Find where the given text appears and provide that cell's center as (x, y) coordinate. 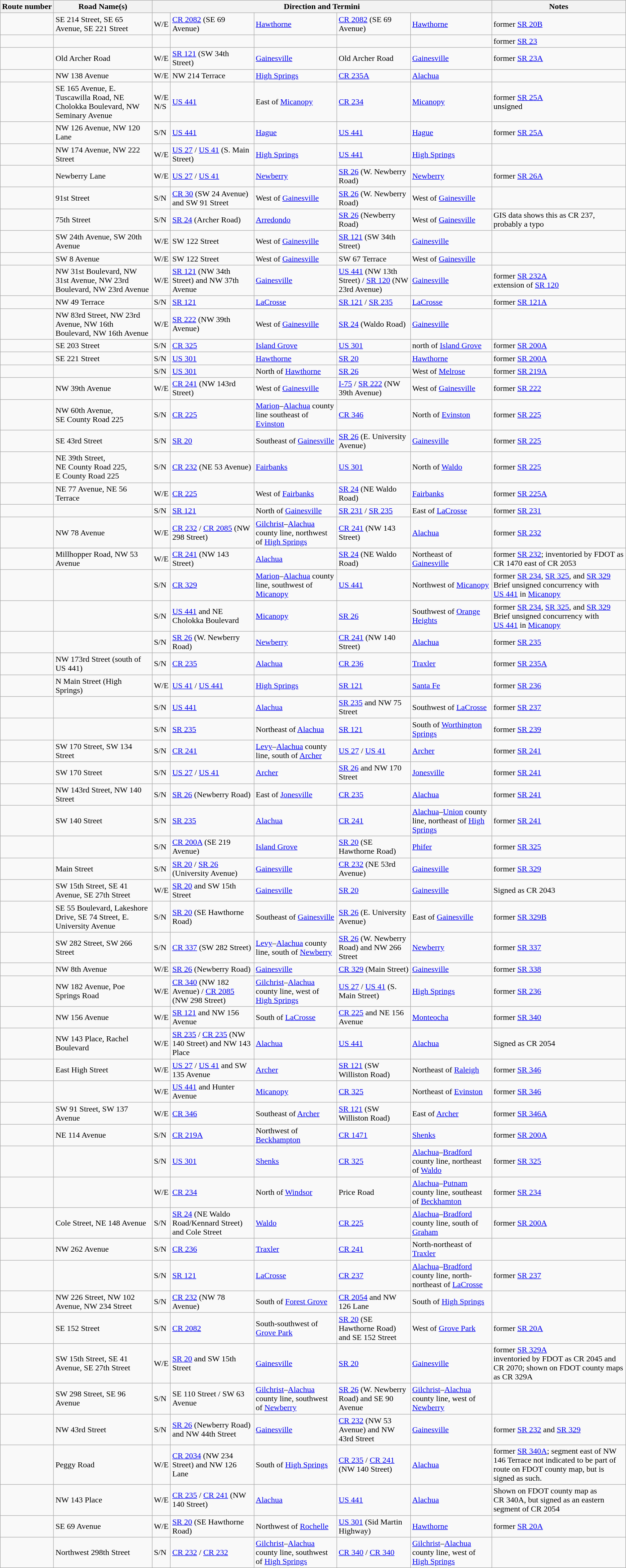
SR 26 and NW 170 Street (374, 772)
CR 232 / CR 232 (212, 1553)
Signed as CR 2043 (558, 890)
SW 170 Street, SW 134 Street (103, 751)
US 441 and Hunter Avenue (212, 1091)
South of LaCrosse (295, 1017)
SR 235 and NW 75 Street (374, 708)
Alachua–Union county line, northeast of High Springs (451, 821)
SE 221 Street (103, 358)
75th Street (103, 219)
Notes (558, 7)
Southwest of LaCrosse (451, 708)
GIS data shows this as CR 237, probably a typo (558, 219)
N Main Street (High Springs) (103, 686)
North-northeast of Traxler (451, 1249)
East of Jonesville (295, 795)
SW 282 Street, SW 266 Street (103, 947)
former SR 232; inventoried by FDOT as CR 1470 east of CR 2053 (558, 558)
SE 55 Boulevard, Lakeshore Drive, SE 74 Street, E. University Avenue (103, 917)
former SR 329B (558, 917)
Northeast of Gainesville (451, 558)
NW 143 Place (103, 1500)
former SR 20B (558, 24)
former SR 234 (558, 1192)
SR 235 / CR 235 (NW 140 Street) and NW 143 Place (212, 1044)
US 441 (NW 13th Street) / SR 120 (NW 23rd Avenue) (374, 281)
NE 77 Avenue, NE 56 Terrace (103, 494)
North of Waldo (451, 467)
SW 8 Avenue (103, 258)
CR 235A (374, 76)
Northwest 298th Street (103, 1553)
SR 121 / SR 235 (374, 302)
Direction and Termini (322, 7)
NW 39th Avenue (103, 389)
CR 200A (SE 219 Avenue) (212, 847)
CR 232 (NW 53 Avenue) and NW 43rd Street (374, 1429)
north of Island Grove (451, 346)
SE 165 Avenue, E. Tuscawilla Road, NE Cholokka Boulevard, NW Seminary Avenue (103, 102)
W/EN/S (161, 102)
Monteocha (451, 1017)
Alachua–Putnam county line, southeast of Beckhamton (451, 1192)
NW 226 Street, NW 102 Avenue, NW 234 Street (103, 1301)
SR 231 / SR 235 (374, 511)
NW 143 Place, Rachel Boulevard (103, 1044)
East High Street (103, 1070)
former SR 329Ainventoried by FDOT as CR 2045 and CR 2070; shown on FDOT county maps as CR 329A (558, 1363)
CR 340 (NW 182 Avenue) / CR 2085 (NW 298 Street) (212, 991)
CR 232 (NE 53 Avenue) (212, 467)
CR 1471 (374, 1135)
Northeast of Alachua (295, 729)
Newberry Lane (103, 176)
former SR 337 (558, 947)
US 301 (Sid Martin Highway) (374, 1526)
former SR 25Aunsigned (558, 102)
former SR 26A (558, 176)
CR 225 and NE 156 Avenue (374, 1017)
SR 121 and NW 156 Avenue (212, 1017)
North of Evinston (451, 415)
CR 329 (Main Street) (374, 969)
Gilchrist–Alachua county line, southwest of Newberry (295, 1398)
SE 203 Street (103, 346)
former SR 239 (558, 729)
Northwest of Micanopy (451, 585)
North of Hawthorne (295, 371)
I-75 / SR 222 (NW 39th Avenue) (374, 389)
Main Street (103, 869)
NW 31st Boulevard, NW 31st Avenue, NW 23rd Boulevard, NW 23rd Avenue (103, 281)
Levy–Alachua county line, south of Newberry (295, 947)
NW 138 Avenue (103, 76)
NE 39th Street,NE County Road 225,E County Road 225 (103, 467)
Waldo (295, 1223)
SW 67 Terrace (374, 258)
CR 237 (374, 1275)
Alachua–Bradford county line, north-northeast of LaCrosse (451, 1275)
CR 2082 (212, 1328)
NW 83rd Street, NW 23rd Avenue, NW 16th Boulevard, NW 16th Avenue (103, 324)
SR 20 (SE Hawthorne Road) and SE 152 Street (374, 1328)
East of Archer (451, 1114)
Northeast of Raleigh (451, 1070)
former SR 219A (558, 371)
former SR 25A (558, 132)
SR 20 / SR 26 (University Avenue) (212, 869)
Northeast of Evinston (451, 1091)
NW 173rd Street (south of US 441) (103, 664)
former SR 340A; segment east of NW 146 Terrace not indicated to be part of route on FDOT county map, but is signed as such. (558, 1465)
former SR 222 (558, 389)
Marion–Alachua county line, southwest of Micanopy (295, 585)
CR 30 (SW 24 Avenue) and SW 91 Street (212, 198)
former SR 346A (558, 1114)
former SR 235 (558, 642)
NW 214 Terrace (212, 76)
Alachua–Bradford county line, northeast of Waldo (451, 1161)
Cole Street, NE 148 Avenue (103, 1223)
CR 340 / CR 340 (374, 1553)
South-southwest of Grove Park (295, 1328)
CR 337 (SW 282 Street) (212, 947)
SR 26 (W. Newberry Road) and SE 90 Avenue (374, 1398)
West of Grove Park (451, 1328)
South of Forest Grove (295, 1301)
SR 222 (NW 39th Avenue) (212, 324)
CR 219A (212, 1135)
Gilchrist–Alachua county line, west of Newberry (451, 1398)
former SR 121A (558, 302)
NW 174 Avenue, NW 222 Street (103, 154)
CR 232 (NW 78 Avenue) (212, 1301)
Millhopper Road, NW 53 Avenue (103, 558)
Marion–Alachua county line southeast of Evinston (295, 415)
SR 26 (W. Newberry Road) and NW 266 Street (374, 947)
SR 26 (Newberry Road) and NW 44th Street (212, 1429)
SW 140 Street (103, 821)
Road Name(s) (103, 7)
NW 182 Avenue, Poe Springs Road (103, 991)
SW 170 Street (103, 772)
Southwest of Orange Heights (451, 616)
former SR 338 (558, 969)
NW 60th Avenue,SE County Road 225 (103, 415)
91st Street (103, 198)
Gilchrist–Alachua county line, southwest of High Springs (295, 1553)
NW 8th Avenue (103, 969)
SW 24th Avenue, SW 20th Avenue (103, 241)
East of Gainesville (451, 917)
former SR 23 (558, 41)
SR 121 (NW 34th Street) and NW 37th Avenue (212, 281)
Signed as CR 2054 (558, 1044)
US 27 / US 41 and SW 135 Avenue (212, 1070)
East of LaCrosse (451, 511)
former SR 232 (558, 532)
Arredondo (295, 219)
East of Micanopy (295, 102)
Northwest of Beckhampton (295, 1135)
NW 43rd Street (103, 1429)
Levy–Alachua county line, south of Archer (295, 751)
Gilchrist–Alachua county line, northwest of High Springs (295, 532)
SE 110 Street / SW 63 Avenue (212, 1398)
NW 126 Avenue, NW 120 Lane (103, 132)
Peggy Road (103, 1465)
former SR 231 (558, 511)
former SR 329 (558, 869)
West of Fairbanks (295, 494)
North of Windsor (295, 1192)
Southeast of Archer (295, 1114)
SR 24 (Archer Road) (212, 219)
CR 232 / CR 2085 (NW 298 Street) (212, 532)
NW 156 Avenue (103, 1017)
Route number (27, 7)
SE 214 Street, SE 65 Avenue, SE 221 Street (103, 24)
NW 143rd Street, NW 140 Street (103, 795)
Northwest of Rochelle (295, 1526)
NW 49 Terrace (103, 302)
former SR 235A (558, 664)
Shown on FDOT county map as CR 340A, but signed as an eastern segment of CR 2054 (558, 1500)
SE 69 Avenue (103, 1526)
CR 329 (212, 585)
CR 241 (NW 143rd Street) (212, 389)
Price Road (374, 1192)
SR 24 (Waldo Road) (374, 324)
CR 2034 (NW 234 Street) and NW 126 Lane (212, 1465)
Jonesville (451, 772)
SW 91 Street, SW 137 Avenue (103, 1114)
SE 43rd Street (103, 441)
former SR 232Aextension of SR 120 (558, 281)
Santa Fe (451, 686)
South of Worthington Springs (451, 729)
former SR 232 and SR 329 (558, 1429)
NW 262 Avenue (103, 1249)
West of Melrose (451, 371)
former SR 225A (558, 494)
former SR 340 (558, 1017)
US 41 / US 441 (212, 686)
CR 232 (NE 53rd Avenue) (374, 869)
US 441 and NE Cholokka Boulevard (212, 616)
SW 298 Street, SE 96 Avenue (103, 1398)
Alachua–Bradford county line, south of Graham (451, 1223)
Phifer (451, 847)
CR 2054 and NW 126 Lane (374, 1301)
NE 114 Avenue (103, 1135)
North of Gainesville (295, 511)
NW 78 Avenue (103, 532)
CR 241 (NW 140 Street) (374, 642)
SR 24 (NE Waldo Road/Kennard Street) and Cole Street (212, 1223)
former SR 23A (558, 58)
SE 152 Street (103, 1328)
